For the text-containing cell, return its midpoint in [X, Y] coordinate format. 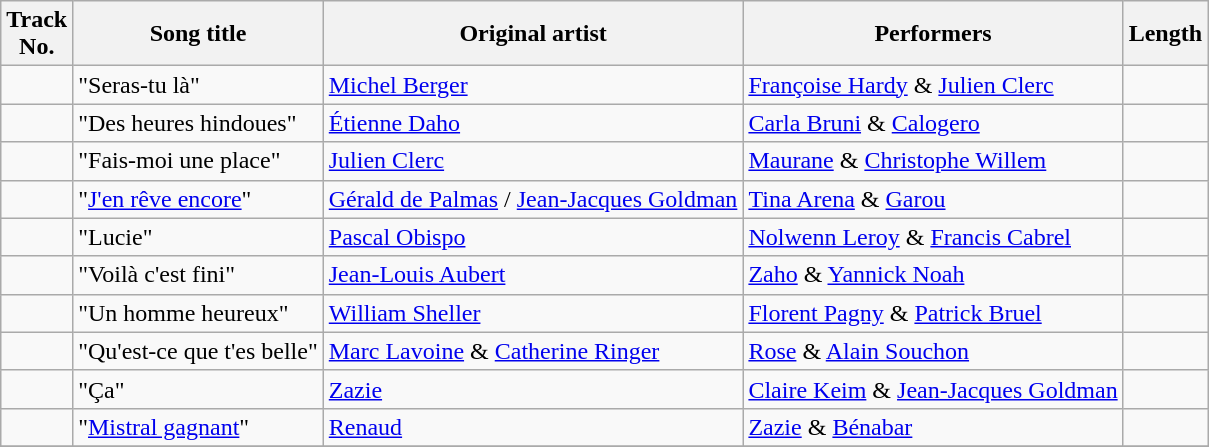
Claire Keim & Jean-Jacques Goldman [933, 389]
William Sheller [533, 313]
"Un homme heureux" [198, 313]
Nolwenn Leroy & Francis Cabrel [933, 237]
Zaho & Yannick Noah [933, 275]
Original artist [533, 34]
Julien Clerc [533, 161]
Track No. [37, 34]
Gérald de Palmas / Jean-Jacques Goldman [533, 199]
"Mistral gagnant" [198, 427]
Zazie & Bénabar [933, 427]
Marc Lavoine & Catherine Ringer [533, 351]
Michel Berger [533, 85]
"Fais-moi une place" [198, 161]
Maurane & Christophe Willem [933, 161]
Carla Bruni & Calogero [933, 123]
"Ça" [198, 389]
Zazie [533, 389]
"Voilà c'est fini" [198, 275]
"Lucie" [198, 237]
Length [1165, 34]
"Seras-tu là" [198, 85]
"Des heures hindoues" [198, 123]
Tina Arena & Garou [933, 199]
"J'en rêve encore" [198, 199]
Rose & Alain Souchon [933, 351]
"Qu'est-ce que t'es belle" [198, 351]
Jean-Louis Aubert [533, 275]
Renaud [533, 427]
Françoise Hardy & Julien Clerc [933, 85]
Song title [198, 34]
Étienne Daho [533, 123]
Florent Pagny & Patrick Bruel [933, 313]
Performers [933, 34]
Pascal Obispo [533, 237]
